Capture the cell that displays the provided text and extract its (X, Y) central coordinate. 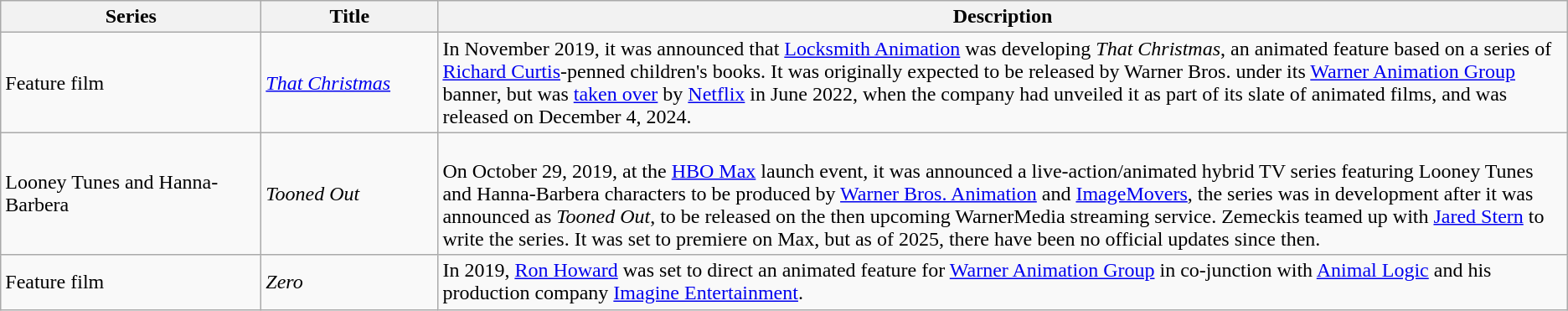
Looney Tunes and Hanna-Barbera (131, 194)
Description (1003, 17)
Series (131, 17)
Tooned Out (350, 194)
Zero (350, 282)
That Christmas (350, 82)
Title (350, 17)
